Provide the [X, Y] coordinate of the cell's center where the given text is located.  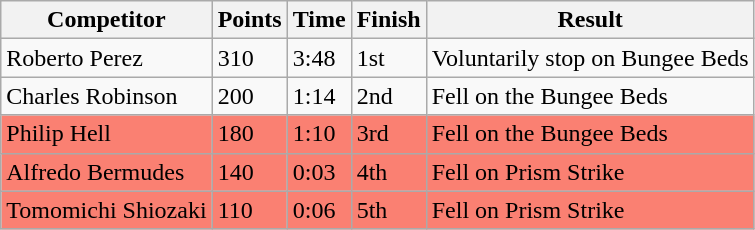
4th [388, 172]
3rd [388, 134]
Time [319, 20]
1:10 [319, 134]
Competitor [106, 20]
1:14 [319, 96]
Voluntarily stop on Bungee Beds [590, 58]
310 [250, 58]
Tomomichi Shiozaki [106, 210]
1st [388, 58]
0:06 [319, 210]
Finish [388, 20]
Points [250, 20]
Roberto Perez [106, 58]
3:48 [319, 58]
0:03 [319, 172]
5th [388, 210]
110 [250, 210]
Alfredo Bermudes [106, 172]
140 [250, 172]
Result [590, 20]
2nd [388, 96]
200 [250, 96]
180 [250, 134]
Philip Hell [106, 134]
Charles Robinson [106, 96]
